Locate the cell with the specified text and output its (x, y) center coordinate. 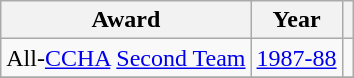
All-CCHA Second Team (126, 58)
1987-88 (296, 58)
Award (126, 20)
Year (296, 20)
